Extract the (x, y) coordinate from the center of the cell holding the provided text.  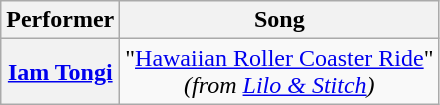
"Hawaiian Roller Coaster Ride"(from Lilo & Stitch) (280, 72)
Performer (60, 20)
Iam Tongi (60, 72)
Song (280, 20)
